Pinpoint the cell where the given text exists, returning its (x, y) midpoint coordinate. 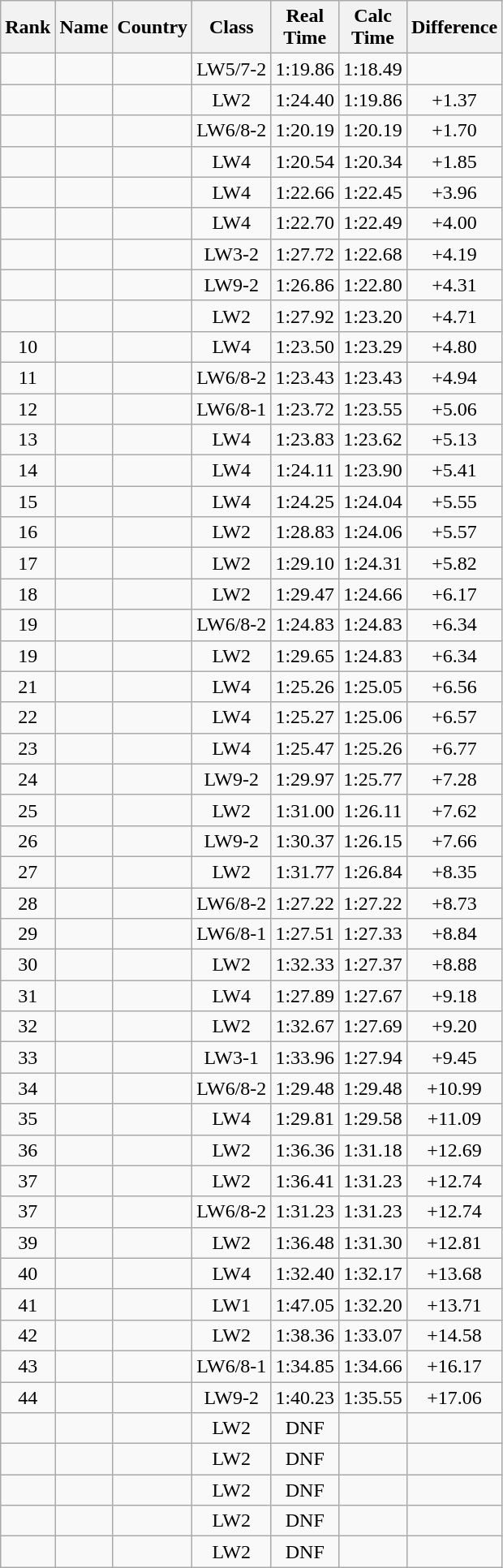
41 (28, 1304)
39 (28, 1243)
1:32.33 (305, 965)
+8.88 (454, 965)
+17.06 (454, 1397)
17 (28, 563)
+7.28 (454, 779)
1:23.20 (373, 316)
+4.94 (454, 377)
1:26.84 (373, 872)
43 (28, 1366)
1:29.65 (305, 656)
18 (28, 594)
1:22.45 (373, 192)
1:27.33 (373, 934)
+8.84 (454, 934)
15 (28, 502)
LW3-2 (232, 254)
13 (28, 440)
+1.70 (454, 131)
1:24.11 (305, 471)
30 (28, 965)
1:32.40 (305, 1273)
42 (28, 1335)
Rank (28, 28)
+4.00 (454, 223)
1:34.85 (305, 1366)
+10.99 (454, 1088)
33 (28, 1058)
1:31.18 (373, 1150)
1:34.66 (373, 1366)
1:28.83 (305, 532)
LW1 (232, 1304)
RealTime (305, 28)
1:26.15 (373, 841)
+12.69 (454, 1150)
26 (28, 841)
+5.82 (454, 563)
1:36.36 (305, 1150)
1:26.86 (305, 285)
11 (28, 377)
10 (28, 347)
31 (28, 996)
Class (232, 28)
+16.17 (454, 1366)
1:32.20 (373, 1304)
21 (28, 687)
29 (28, 934)
+4.71 (454, 316)
+9.18 (454, 996)
LW5/7-2 (232, 69)
LW3-1 (232, 1058)
+1.37 (454, 100)
1:27.89 (305, 996)
36 (28, 1150)
24 (28, 779)
34 (28, 1088)
1:31.00 (305, 810)
25 (28, 810)
27 (28, 872)
32 (28, 1027)
1:29.47 (305, 594)
1:23.55 (373, 408)
1:40.23 (305, 1397)
1:29.10 (305, 563)
CalcTime (373, 28)
1:22.49 (373, 223)
14 (28, 471)
+6.56 (454, 687)
+3.96 (454, 192)
+9.20 (454, 1027)
+4.80 (454, 347)
1:32.67 (305, 1027)
+13.68 (454, 1273)
1:26.11 (373, 810)
1:23.72 (305, 408)
16 (28, 532)
1:47.05 (305, 1304)
+6.77 (454, 748)
1:25.27 (305, 717)
+4.19 (454, 254)
1:29.58 (373, 1119)
40 (28, 1273)
+8.73 (454, 903)
1:24.06 (373, 532)
28 (28, 903)
+13.71 (454, 1304)
1:35.55 (373, 1397)
1:38.36 (305, 1335)
1:24.04 (373, 502)
1:25.47 (305, 748)
1:31.77 (305, 872)
1:23.90 (373, 471)
1:24.25 (305, 502)
1:30.37 (305, 841)
1:24.66 (373, 594)
1:20.54 (305, 162)
1:27.69 (373, 1027)
1:24.31 (373, 563)
1:31.30 (373, 1243)
1:29.81 (305, 1119)
1:25.05 (373, 687)
+6.17 (454, 594)
1:27.37 (373, 965)
12 (28, 408)
1:33.96 (305, 1058)
Difference (454, 28)
Name (84, 28)
+4.31 (454, 285)
1:27.67 (373, 996)
22 (28, 717)
1:25.77 (373, 779)
+14.58 (454, 1335)
1:27.72 (305, 254)
1:36.48 (305, 1243)
+5.57 (454, 532)
+7.66 (454, 841)
+9.45 (454, 1058)
+6.57 (454, 717)
1:24.40 (305, 100)
1:23.62 (373, 440)
1:27.92 (305, 316)
+5.41 (454, 471)
+5.55 (454, 502)
1:23.83 (305, 440)
1:27.94 (373, 1058)
1:33.07 (373, 1335)
1:36.41 (305, 1181)
+5.06 (454, 408)
1:22.70 (305, 223)
+1.85 (454, 162)
44 (28, 1397)
1:25.06 (373, 717)
1:32.17 (373, 1273)
+5.13 (454, 440)
+8.35 (454, 872)
Country (153, 28)
1:22.80 (373, 285)
1:22.66 (305, 192)
1:23.29 (373, 347)
1:23.50 (305, 347)
1:20.34 (373, 162)
1:27.51 (305, 934)
23 (28, 748)
+12.81 (454, 1243)
+11.09 (454, 1119)
35 (28, 1119)
1:22.68 (373, 254)
1:29.97 (305, 779)
1:18.49 (373, 69)
+7.62 (454, 810)
